Pinpoint the cell where the given text exists, returning its (X, Y) midpoint coordinate. 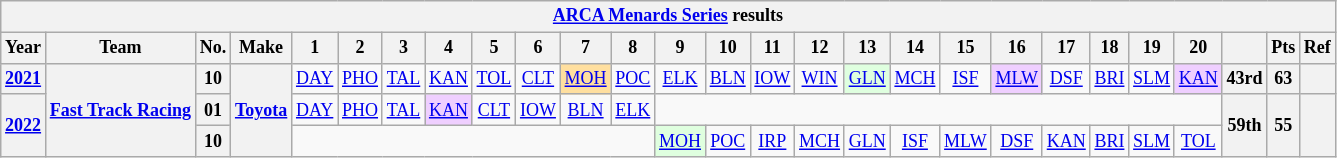
59th (1244, 125)
4 (449, 48)
43rd (1244, 78)
5 (494, 48)
9 (680, 48)
Year (24, 48)
Make (262, 48)
18 (1110, 48)
8 (633, 48)
7 (586, 48)
ARCA Menards Series results (668, 16)
Ref (1317, 48)
63 (1284, 78)
3 (403, 48)
WIN (820, 78)
55 (1284, 125)
11 (772, 48)
16 (1016, 48)
20 (1198, 48)
15 (966, 48)
Fast Track Racing (120, 110)
01 (212, 110)
13 (867, 48)
17 (1066, 48)
14 (915, 48)
12 (820, 48)
6 (538, 48)
Pts (1284, 48)
19 (1152, 48)
2 (360, 48)
2022 (24, 125)
No. (212, 48)
Team (120, 48)
2021 (24, 78)
IRP (772, 140)
1 (315, 48)
Toyota (262, 110)
